From the cell containing the given text, extract its center point as (x, y) coordinate. 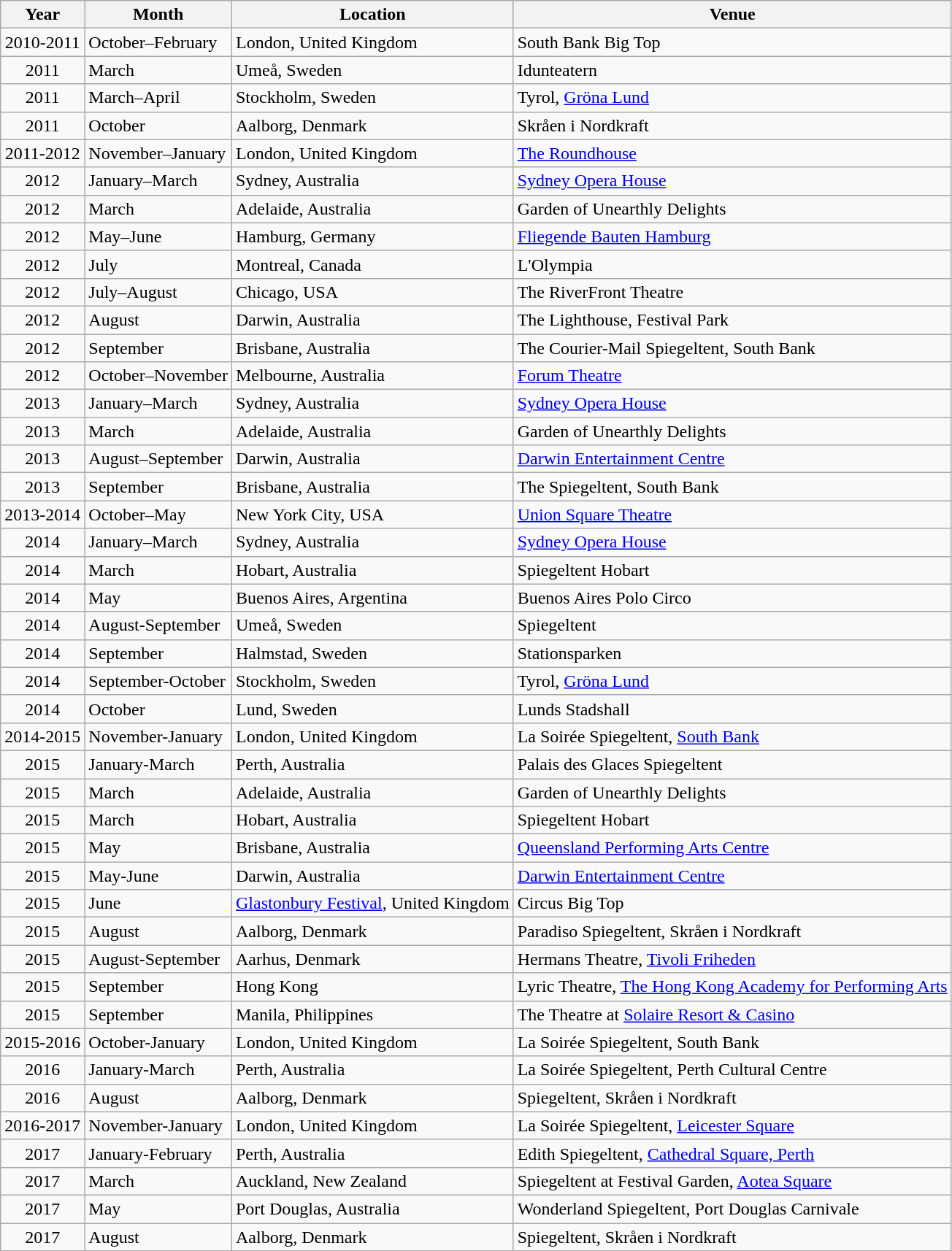
Queensland Performing Arts Centre (732, 848)
The Courier-Mail Spiegeltent, South Bank (732, 348)
The Lighthouse, Festival Park (732, 320)
Venue (732, 15)
Forum Theatre (732, 376)
Auckland, New Zealand (372, 1181)
Idunteatern (732, 70)
L'Olympia (732, 264)
Fliegende Bauten Hamburg (732, 236)
Stationsparken (732, 653)
2016-2017 (42, 1125)
Hong Kong (372, 987)
Aarhus, Denmark (372, 959)
Glastonbury Festival, United Kingdom (372, 904)
Skråen i Nordkraft (732, 126)
Edith Spiegeltent, Cathedral Square, Perth (732, 1153)
Paradiso Spiegeltent, Skråen i Nordkraft (732, 931)
2010-2011 (42, 42)
Buenos Aires, Argentina (372, 598)
Month (158, 15)
May-June (158, 876)
January-February (158, 1153)
Montreal, Canada (372, 264)
July–August (158, 292)
August–September (158, 459)
Melbourne, Australia (372, 376)
Halmstad, Sweden (372, 653)
Buenos Aires Polo Circo (732, 598)
Spiegeltent at Festival Garden, Aotea Square (732, 1181)
The Roundhouse (732, 153)
July (158, 264)
Hamburg, Germany (372, 236)
2014-2015 (42, 736)
2011-2012 (42, 153)
2015-2016 (42, 1042)
La Soirée Spiegeltent, Perth Cultural Centre (732, 1070)
October–May (158, 515)
Lyric Theatre, The Hong Kong Academy for Performing Arts (732, 987)
Manila, Philippines (372, 1015)
Location (372, 15)
October–November (158, 376)
Spiegeltent (732, 625)
Circus Big Top (732, 904)
Lund, Sweden (372, 709)
October-January (158, 1042)
The RiverFront Theatre (732, 292)
November–January (158, 153)
Palais des Glaces Spiegeltent (732, 764)
Hermans Theatre, Tivoli Friheden (732, 959)
Wonderland Spiegeltent, Port Douglas Carnivale (732, 1209)
Year (42, 15)
September-October (158, 681)
May–June (158, 236)
South Bank Big Top (732, 42)
2013-2014 (42, 515)
Port Douglas, Australia (372, 1209)
La Soirée Spiegeltent, Leicester Square (732, 1125)
New York City, USA (372, 515)
Lunds Stadshall (732, 709)
The Spiegeltent, South Bank (732, 487)
The Theatre at Solaire Resort & Casino (732, 1015)
Union Square Theatre (732, 515)
March–April (158, 98)
October–February (158, 42)
June (158, 904)
Chicago, USA (372, 292)
